From the cell containing the given text, extract its center point as [x, y] coordinate. 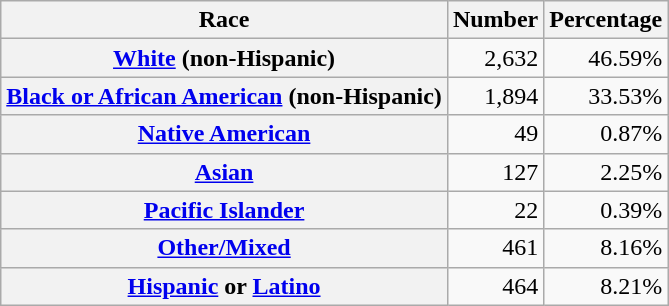
Pacific Islander [224, 210]
33.53% [606, 96]
8.21% [606, 286]
Asian [224, 172]
464 [495, 286]
Black or African American (non-Hispanic) [224, 96]
8.16% [606, 248]
461 [495, 248]
Race [224, 20]
22 [495, 210]
Percentage [606, 20]
Native American [224, 134]
Number [495, 20]
1,894 [495, 96]
2.25% [606, 172]
Hispanic or Latino [224, 286]
49 [495, 134]
127 [495, 172]
0.87% [606, 134]
White (non-Hispanic) [224, 58]
2,632 [495, 58]
46.59% [606, 58]
0.39% [606, 210]
Other/Mixed [224, 248]
